Find where the given text appears and provide that cell's center as (x, y) coordinate. 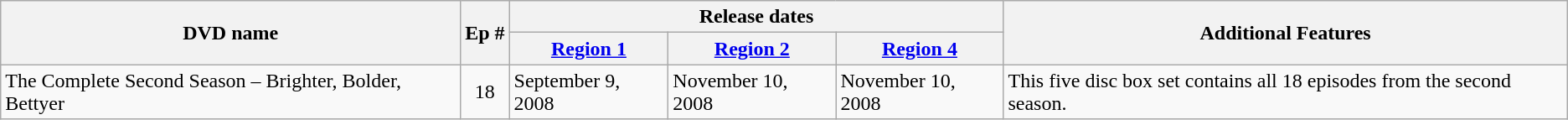
September 9, 2008 (589, 92)
Ep # (485, 33)
18 (485, 92)
Region 4 (920, 49)
Region 2 (752, 49)
The Complete Second Season – Brighter, Bolder, Bettyer (231, 92)
Additional Features (1285, 33)
DVD name (231, 33)
Release dates (756, 17)
This five disc box set contains all 18 episodes from the second season. (1285, 92)
Region 1 (589, 49)
